Identify which cell holds the provided text, then report its (X, Y) central coordinate. 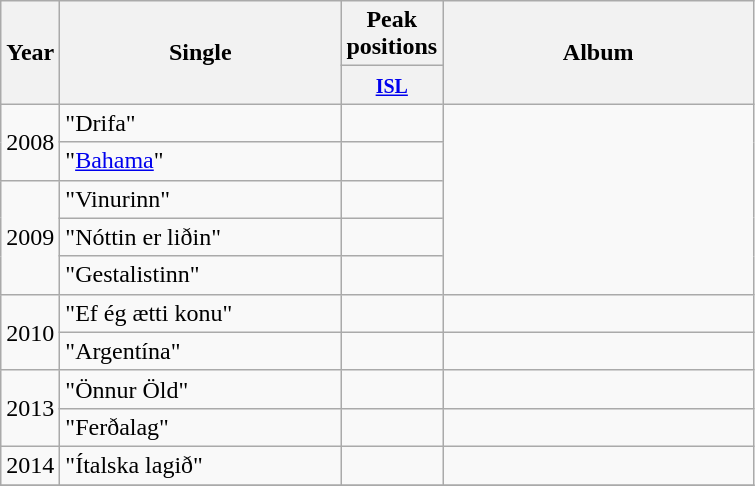
2008 (30, 142)
Album (598, 52)
ISL (392, 85)
"Vinurinn" (200, 199)
2010 (30, 332)
"Ef ég ætti konu" (200, 313)
2009 (30, 237)
2014 (30, 465)
Year (30, 52)
"Ítalska lagið" (200, 465)
2013 (30, 408)
"Bahama" (200, 161)
Single (200, 52)
Peak positions (392, 34)
"Gestalistinn" (200, 275)
"Ferðalag" (200, 427)
"Argentína" (200, 351)
"Önnur Öld" (200, 389)
"Nóttin er liðin" (200, 237)
"Drifa" (200, 123)
